Scan for the cell matching the given text and deliver its (x, y) coordinate at center. 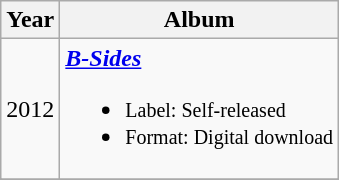
2012 (30, 109)
Year (30, 20)
B-SidesLabel: Self-releasedFormat: Digital download (200, 109)
Album (200, 20)
